Output the [x, y] coordinate of the center of the cell containing the given text.  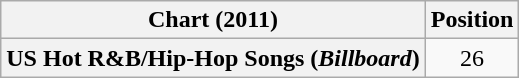
26 [472, 58]
Chart (2011) [213, 20]
US Hot R&B/Hip-Hop Songs (Billboard) [213, 58]
Position [472, 20]
